Return [x, y] of the center of cell containing provided text 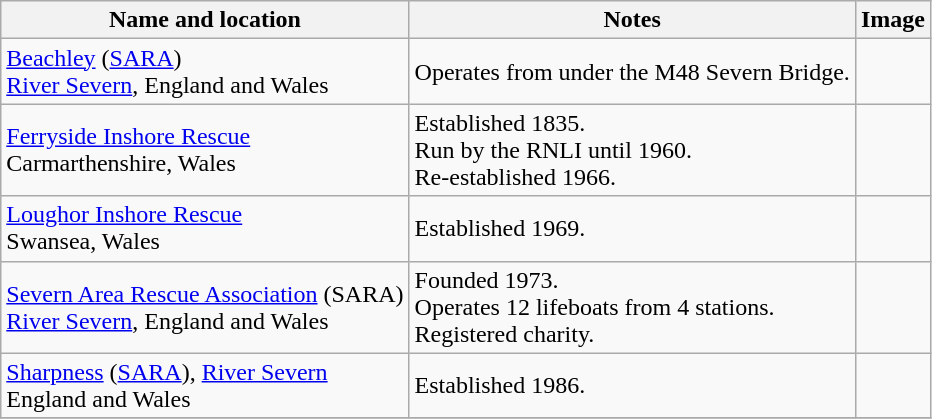
Established 1969. [632, 228]
Image [892, 20]
Sharpness (SARA), River SevernEngland and Wales [205, 386]
Established 1835.Run by the RNLI until 1960.Re-established 1966. [632, 150]
Ferryside Inshore RescueCarmarthenshire, Wales [205, 150]
Established 1986. [632, 386]
Loughor Inshore RescueSwansea, Wales [205, 228]
Operates from under the M48 Severn Bridge. [632, 72]
Beachley (SARA)River Severn, England and Wales [205, 72]
Founded 1973.Operates 12 lifeboats from 4 stations.Registered charity. [632, 307]
Notes [632, 20]
Severn Area Rescue Association (SARA)River Severn, England and Wales [205, 307]
Name and location [205, 20]
